From the cell containing the given text, extract its center point as [X, Y] coordinate. 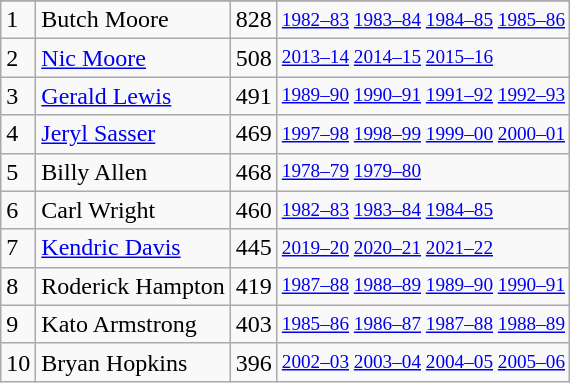
2 [18, 58]
1978–79 1979–80 [423, 172]
828 [254, 20]
445 [254, 248]
4 [18, 134]
5 [18, 172]
Gerald Lewis [133, 96]
1989–90 1990–91 1991–92 1992–93 [423, 96]
2002–03 2003–04 2004–05 2005–06 [423, 362]
8 [18, 286]
1982–83 1983–84 1984–85 [423, 210]
Jeryl Sasser [133, 134]
1985–86 1986–87 1987–88 1988–89 [423, 324]
Roderick Hampton [133, 286]
491 [254, 96]
419 [254, 286]
403 [254, 324]
10 [18, 362]
1 [18, 20]
460 [254, 210]
Billy Allen [133, 172]
1982–83 1983–84 1984–85 1985–86 [423, 20]
396 [254, 362]
1987–88 1988–89 1989–90 1990–91 [423, 286]
7 [18, 248]
2019–20 2020–21 2021–22 [423, 248]
6 [18, 210]
508 [254, 58]
3 [18, 96]
Kendric Davis [133, 248]
Carl Wright [133, 210]
Bryan Hopkins [133, 362]
468 [254, 172]
9 [18, 324]
1997–98 1998–99 1999–00 2000–01 [423, 134]
Kato Armstrong [133, 324]
Butch Moore [133, 20]
469 [254, 134]
2013–14 2014–15 2015–16 [423, 58]
Nic Moore [133, 58]
